Scan for the cell matching the given text and deliver its (X, Y) coordinate at center. 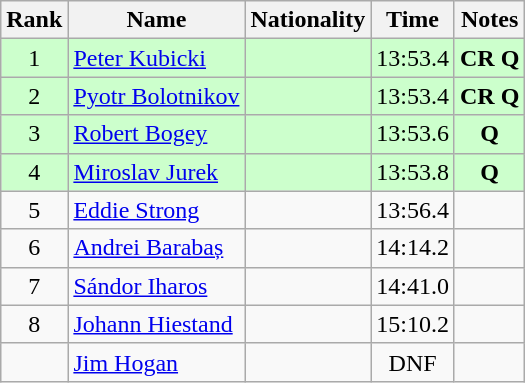
Miroslav Jurek (156, 172)
13:56.4 (413, 210)
14:41.0 (413, 286)
2 (34, 96)
Rank (34, 20)
15:10.2 (413, 324)
5 (34, 210)
Eddie Strong (156, 210)
Name (156, 20)
Nationality (308, 20)
DNF (413, 362)
Pyotr Bolotnikov (156, 96)
7 (34, 286)
Jim Hogan (156, 362)
6 (34, 248)
Time (413, 20)
Robert Bogey (156, 134)
4 (34, 172)
Andrei Barabaș (156, 248)
Peter Kubicki (156, 58)
3 (34, 134)
Johann Hiestand (156, 324)
8 (34, 324)
13:53.6 (413, 134)
Sándor Iharos (156, 286)
13:53.8 (413, 172)
Notes (489, 20)
1 (34, 58)
14:14.2 (413, 248)
